Pinpoint the cell where the given text exists, returning its [X, Y] midpoint coordinate. 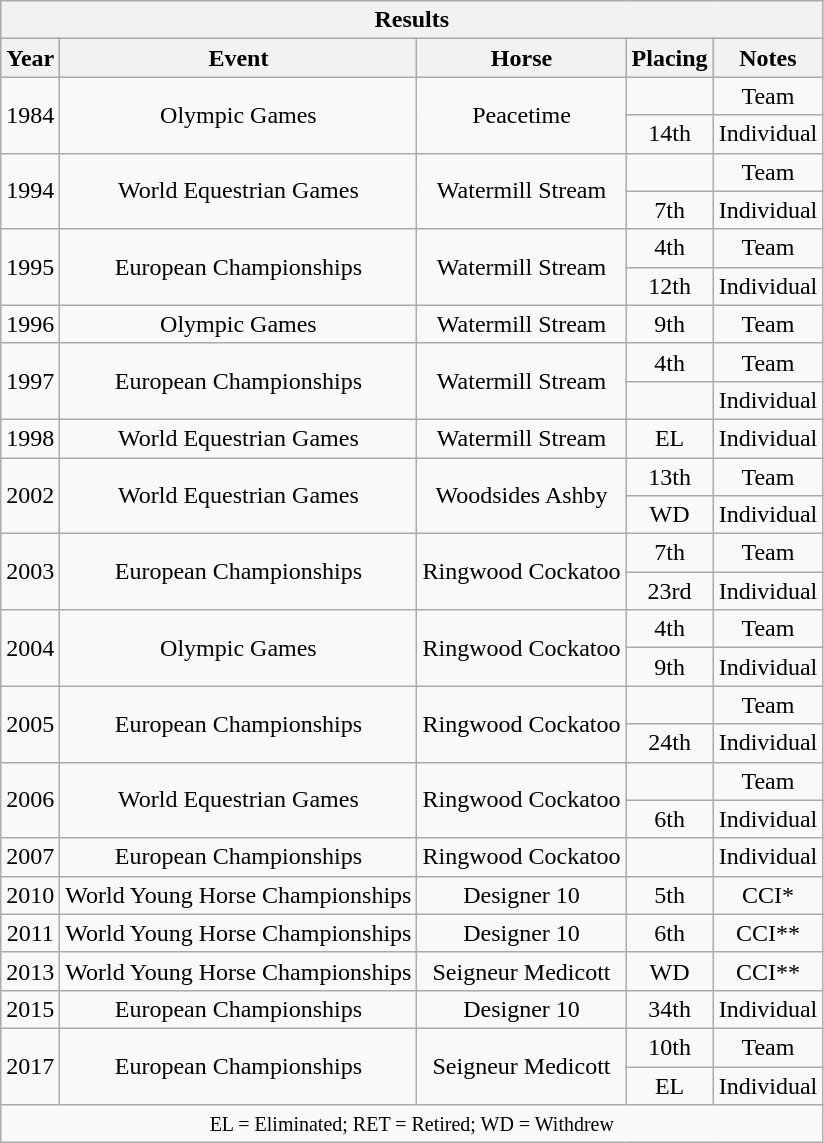
2015 [30, 1009]
5th [670, 895]
Event [238, 58]
EL = Eliminated; RET = Retired; WD = Withdrew [412, 1124]
Woodsides Ashby [522, 496]
2011 [30, 933]
Peacetime [522, 115]
Results [412, 20]
2006 [30, 800]
2013 [30, 971]
34th [670, 1009]
Placing [670, 58]
2017 [30, 1066]
1997 [30, 381]
13th [670, 477]
12th [670, 286]
2003 [30, 572]
Horse [522, 58]
2004 [30, 648]
1995 [30, 267]
CCI* [768, 895]
1984 [30, 115]
24th [670, 743]
Year [30, 58]
23rd [670, 591]
Notes [768, 58]
2007 [30, 857]
2002 [30, 496]
2010 [30, 895]
10th [670, 1047]
1996 [30, 324]
2005 [30, 724]
14th [670, 134]
1994 [30, 191]
1998 [30, 438]
